Determine the (X, Y) coordinate at the center of the cell enclosing the given text.  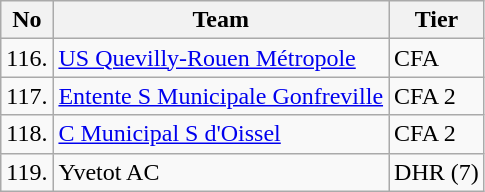
118. (27, 134)
Tier (437, 20)
Entente S Municipale Gonfreville (221, 96)
119. (27, 172)
117. (27, 96)
Yvetot AC (221, 172)
US Quevilly-Rouen Métropole (221, 58)
Team (221, 20)
No (27, 20)
CFA (437, 58)
DHR (7) (437, 172)
C Municipal S d'Oissel (221, 134)
116. (27, 58)
